Capture the cell that displays the provided text and extract its [x, y] central coordinate. 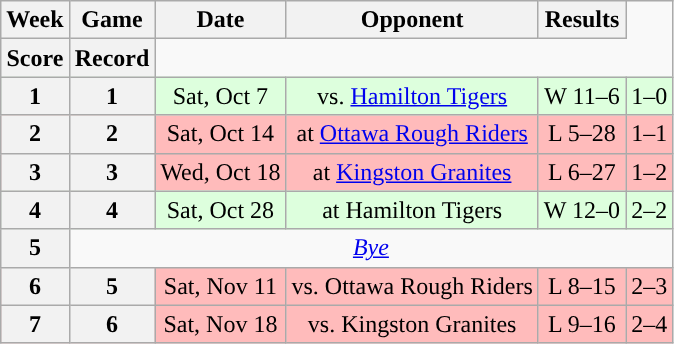
at Kingston Granites [412, 172]
Sat, Oct 7 [220, 96]
L 5–28 [582, 134]
2–2 [650, 210]
L 9–16 [582, 324]
1–2 [650, 172]
Game [112, 20]
L 8–15 [582, 286]
Score [35, 58]
1–1 [650, 134]
at Hamilton Tigers [412, 210]
Wed, Oct 18 [220, 172]
Date [220, 20]
Sat, Oct 14 [220, 134]
Opponent [412, 20]
at Ottawa Rough Riders [412, 134]
Week [35, 20]
W 11–6 [582, 96]
Record [112, 58]
vs. Hamilton Tigers [412, 96]
2–3 [650, 286]
W 12–0 [582, 210]
L 6–27 [582, 172]
1–0 [650, 96]
vs. Kingston Granites [412, 324]
Results [582, 20]
7 [35, 324]
2–4 [650, 324]
vs. Ottawa Rough Riders [412, 286]
Sat, Nov 18 [220, 324]
Sat, Nov 11 [220, 286]
Sat, Oct 28 [220, 210]
Bye [371, 248]
